Find where the given text appears and provide that cell's center as (x, y) coordinate. 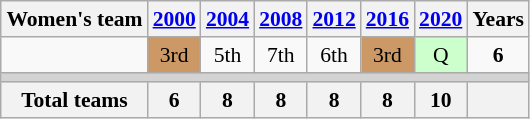
2008 (280, 19)
6th (334, 55)
5th (228, 55)
2004 (228, 19)
2016 (388, 19)
2000 (174, 19)
Total teams (74, 101)
7th (280, 55)
Q (440, 55)
2012 (334, 19)
Women's team (74, 19)
10 (440, 101)
2020 (440, 19)
Years (498, 19)
